Detect which cell encompasses the target text, then output its (x, y) center coordinate. 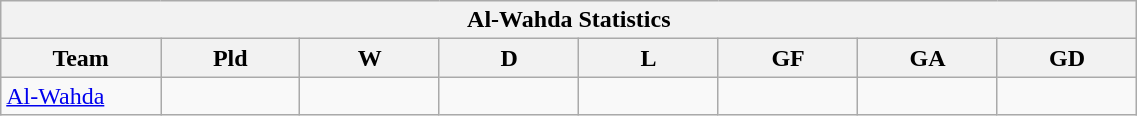
GF (788, 58)
GA (928, 58)
GD (1067, 58)
Pld (230, 58)
W (370, 58)
D (508, 58)
L (648, 58)
Al-Wahda (81, 96)
Al-Wahda Statistics (569, 20)
Team (81, 58)
